Search for the cell housing the specified text and yield its (X, Y) center coordinate. 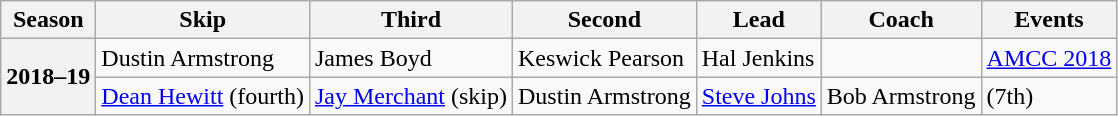
Third (410, 20)
James Boyd (410, 58)
Keswick Pearson (605, 58)
Bob Armstrong (901, 96)
(7th) (1049, 96)
2018–19 (48, 77)
AMCC 2018 (1049, 58)
Dean Hewitt (fourth) (203, 96)
Events (1049, 20)
Season (48, 20)
Lead (758, 20)
Coach (901, 20)
Second (605, 20)
Steve Johns (758, 96)
Hal Jenkins (758, 58)
Skip (203, 20)
Jay Merchant (skip) (410, 96)
